Detect which cell encompasses the target text, then output its [X, Y] center coordinate. 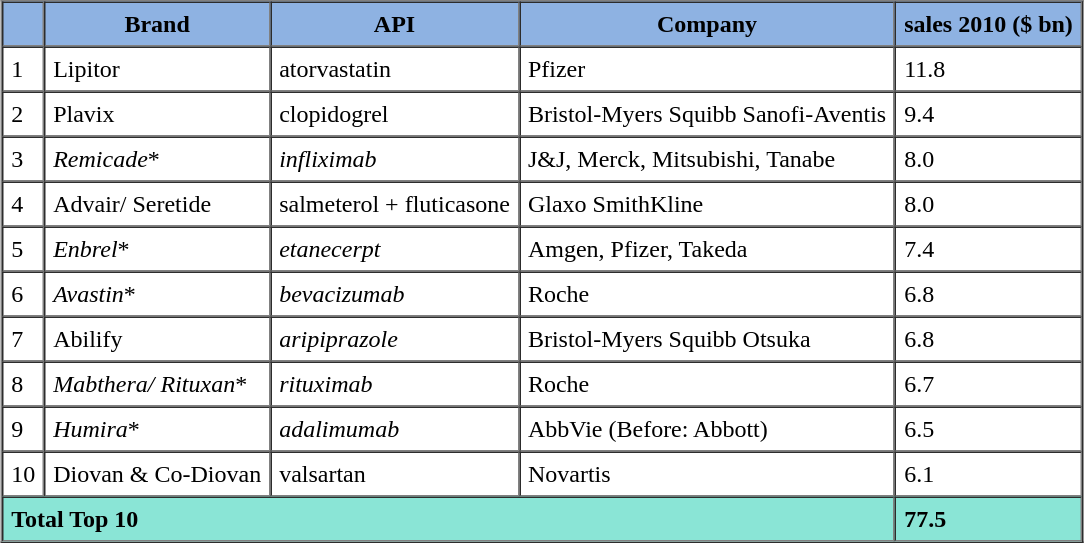
11.8 [988, 68]
sales 2010 ($ bn) [988, 24]
6 [23, 294]
6.1 [988, 474]
3 [23, 158]
Bristol-Myers Squibb Sanofi-Aventis [707, 114]
1 [23, 68]
aripiprazole [394, 338]
77.5 [988, 518]
6.7 [988, 384]
J&J, Merck, Mitsubishi, Tanabe [707, 158]
9 [23, 428]
5 [23, 248]
Enbrel* [157, 248]
infliximab [394, 158]
rituximab [394, 384]
Mabthera/ Rituxan* [157, 384]
clopidogrel [394, 114]
Plavix [157, 114]
AbbVie (Before: Abbott) [707, 428]
Diovan & Co-Diovan [157, 474]
Total Top 10 [448, 518]
10 [23, 474]
6.5 [988, 428]
9.4 [988, 114]
Glaxo SmithKline [707, 204]
7 [23, 338]
atorvastatin [394, 68]
Brand [157, 24]
Novartis [707, 474]
Avastin* [157, 294]
Company [707, 24]
Abilify [157, 338]
8 [23, 384]
Humira* [157, 428]
adalimumab [394, 428]
valsartan [394, 474]
etanecerpt [394, 248]
Bristol-Myers Squibb Otsuka [707, 338]
4 [23, 204]
Pfizer [707, 68]
7.4 [988, 248]
Amgen, Pfizer, Takeda [707, 248]
Remicade* [157, 158]
2 [23, 114]
bevacizumab [394, 294]
salmeterol + fluticasone [394, 204]
Advair/ Seretide [157, 204]
API [394, 24]
Lipitor [157, 68]
